Return the [X, Y] coordinate for the center point of the cell that contains the specified text.  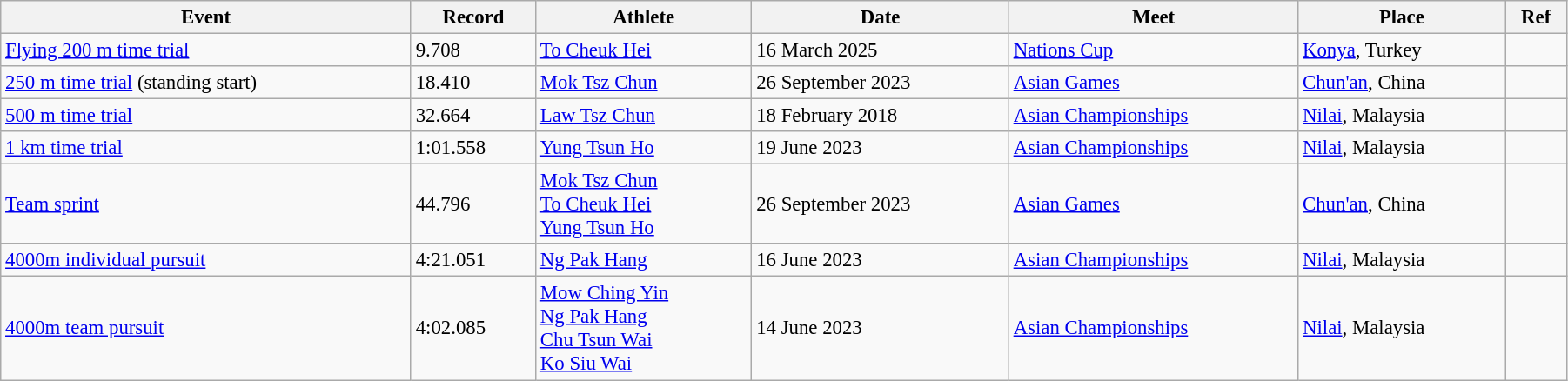
4:02.085 [473, 329]
Place [1402, 17]
4000m team pursuit [206, 329]
19 June 2023 [881, 148]
Mow Ching YinNg Pak HangChu Tsun WaiKo Siu Wai [644, 329]
Mok Tsz Chun [644, 83]
Ng Pak Hang [644, 260]
Date [881, 17]
1:01.558 [473, 148]
4000m individual pursuit [206, 260]
18 February 2018 [881, 116]
16 March 2025 [881, 50]
Athlete [644, 17]
Nations Cup [1153, 50]
250 m time trial (standing start) [206, 83]
To Cheuk Hei [644, 50]
Record [473, 17]
500 m time trial [206, 116]
Ref [1537, 17]
18.410 [473, 83]
1 km time trial [206, 148]
4:21.051 [473, 260]
Law Tsz Chun [644, 116]
Mok Tsz ChunTo Cheuk HeiYung Tsun Ho [644, 204]
Team sprint [206, 204]
16 June 2023 [881, 260]
Konya, Turkey [1402, 50]
14 June 2023 [881, 329]
32.664 [473, 116]
Flying 200 m time trial [206, 50]
Yung Tsun Ho [644, 148]
Meet [1153, 17]
9.708 [473, 50]
44.796 [473, 204]
Event [206, 17]
